Pinpoint the cell where the given text exists, returning its (X, Y) midpoint coordinate. 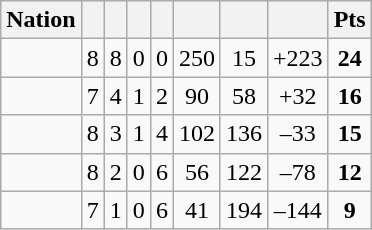
24 (350, 58)
58 (244, 96)
–33 (298, 134)
90 (196, 96)
+32 (298, 96)
–78 (298, 172)
12 (350, 172)
3 (116, 134)
Nation (41, 20)
56 (196, 172)
250 (196, 58)
136 (244, 134)
41 (196, 210)
194 (244, 210)
102 (196, 134)
122 (244, 172)
–144 (298, 210)
9 (350, 210)
Pts (350, 20)
16 (350, 96)
+223 (298, 58)
